Output the [X, Y] coordinate of the center of the cell containing the given text.  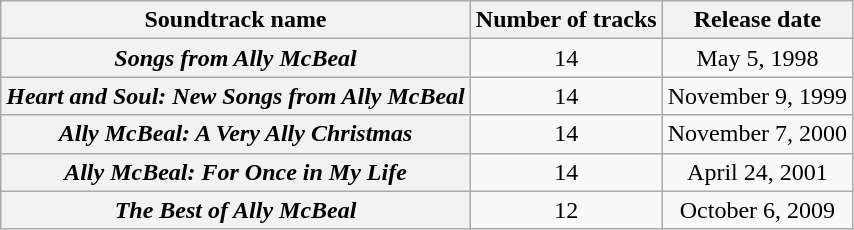
Soundtrack name [236, 20]
Number of tracks [566, 20]
May 5, 1998 [757, 58]
Heart and Soul: New Songs from Ally McBeal [236, 96]
April 24, 2001 [757, 172]
12 [566, 210]
The Best of Ally McBeal [236, 210]
Songs from Ally McBeal [236, 58]
Ally McBeal: A Very Ally Christmas [236, 134]
Ally McBeal: For Once in My Life [236, 172]
Release date [757, 20]
October 6, 2009 [757, 210]
November 9, 1999 [757, 96]
November 7, 2000 [757, 134]
